Pinpoint the cell where the given text exists, returning its (x, y) midpoint coordinate. 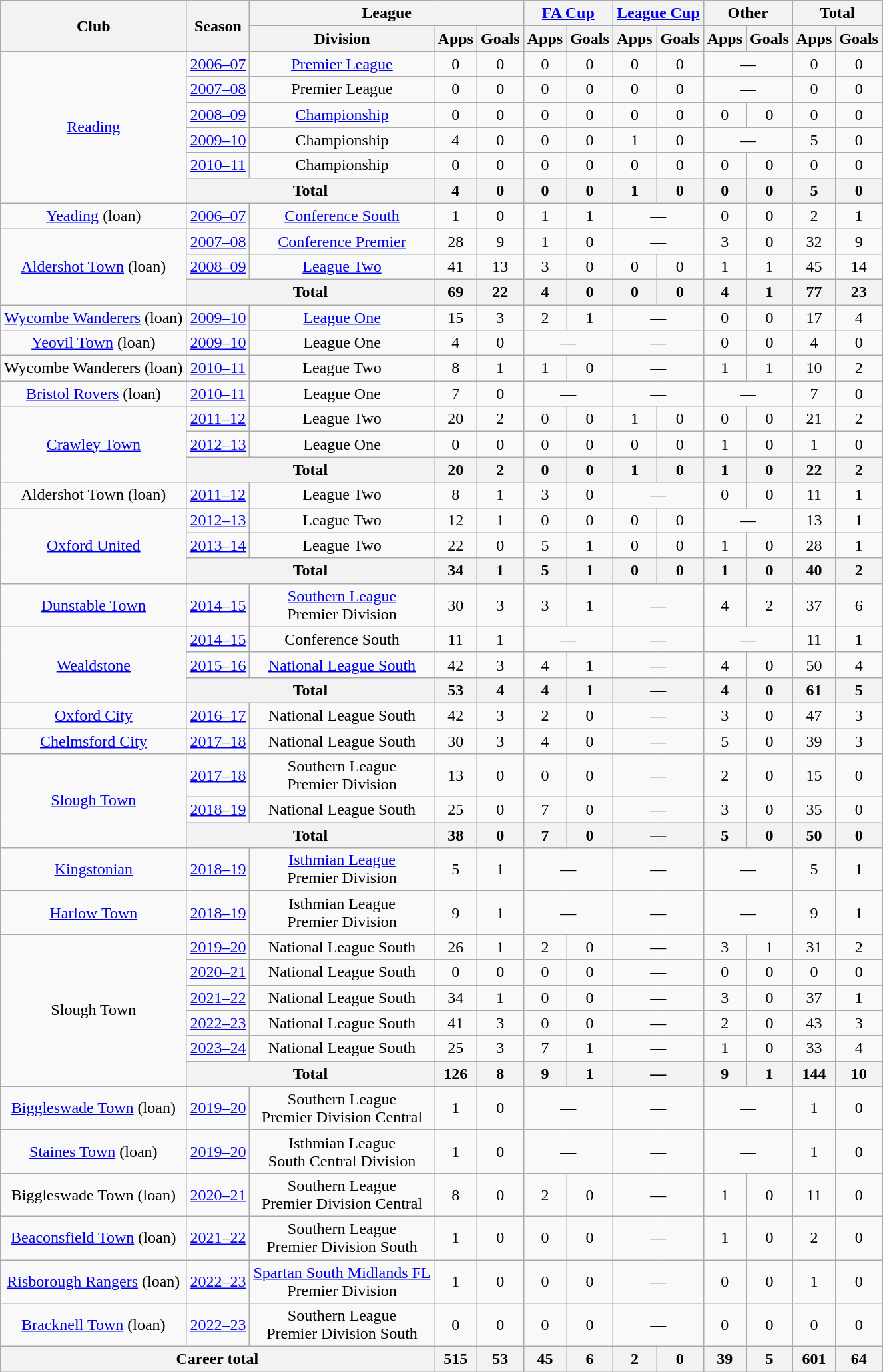
Conference Premier (342, 241)
Yeovil Town (loan) (93, 343)
64 (859, 1359)
31 (814, 947)
Bristol Rovers (loan) (93, 394)
League Cup (658, 13)
Beaconsfield Town (loan) (93, 1237)
2016–17 (218, 715)
32 (814, 241)
Season (218, 26)
12 (455, 520)
Oxford United (93, 545)
69 (455, 292)
Isthmian LeagueSouth Central Division (342, 1151)
14 (859, 266)
43 (814, 1023)
Oxford City (93, 715)
Division (342, 39)
35 (814, 810)
2013–14 (218, 545)
21 (814, 419)
Other (748, 13)
601 (814, 1359)
Career total (217, 1359)
515 (455, 1359)
2015–16 (218, 665)
Yeading (loan) (93, 216)
Spartan South Midlands FLPremier Division (342, 1281)
Chelmsford City (93, 741)
144 (814, 1074)
61 (814, 690)
Dunstable Town (93, 605)
Harlow Town (93, 912)
League (386, 13)
47 (814, 715)
Risborough Rangers (loan) (93, 1281)
Club (93, 26)
23 (859, 292)
FA Cup (568, 13)
Bracknell Town (loan) (93, 1325)
Crawley Town (93, 444)
126 (455, 1074)
Reading (93, 127)
38 (455, 835)
Staines Town (loan) (93, 1151)
77 (814, 292)
26 (455, 947)
2023–24 (218, 1048)
Wealdstone (93, 665)
40 (814, 571)
Kingstonian (93, 870)
33 (814, 1048)
17 (814, 318)
